Detect which cell encompasses the target text, then output its (X, Y) center coordinate. 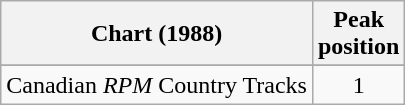
Peakposition (358, 34)
1 (358, 85)
Chart (1988) (157, 34)
Canadian RPM Country Tracks (157, 85)
